Find where the given text appears and provide that cell's center as [x, y] coordinate. 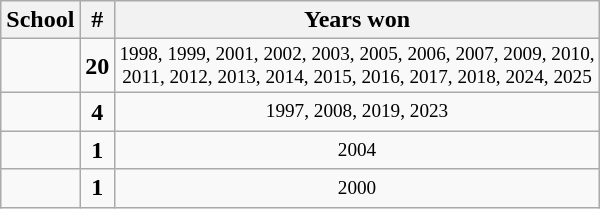
1998, 1999, 2001, 2002, 2003, 2005, 2006, 2007, 2009, 2010, 2011, 2012, 2013, 2014, 2015, 2016, 2017, 2018, 2024, 2025 [357, 66]
1997, 2008, 2019, 2023 [357, 112]
School [40, 20]
Years won [357, 20]
2004 [357, 150]
# [98, 20]
4 [98, 112]
20 [98, 66]
2000 [357, 188]
